For the text-containing cell, return its midpoint in [x, y] coordinate format. 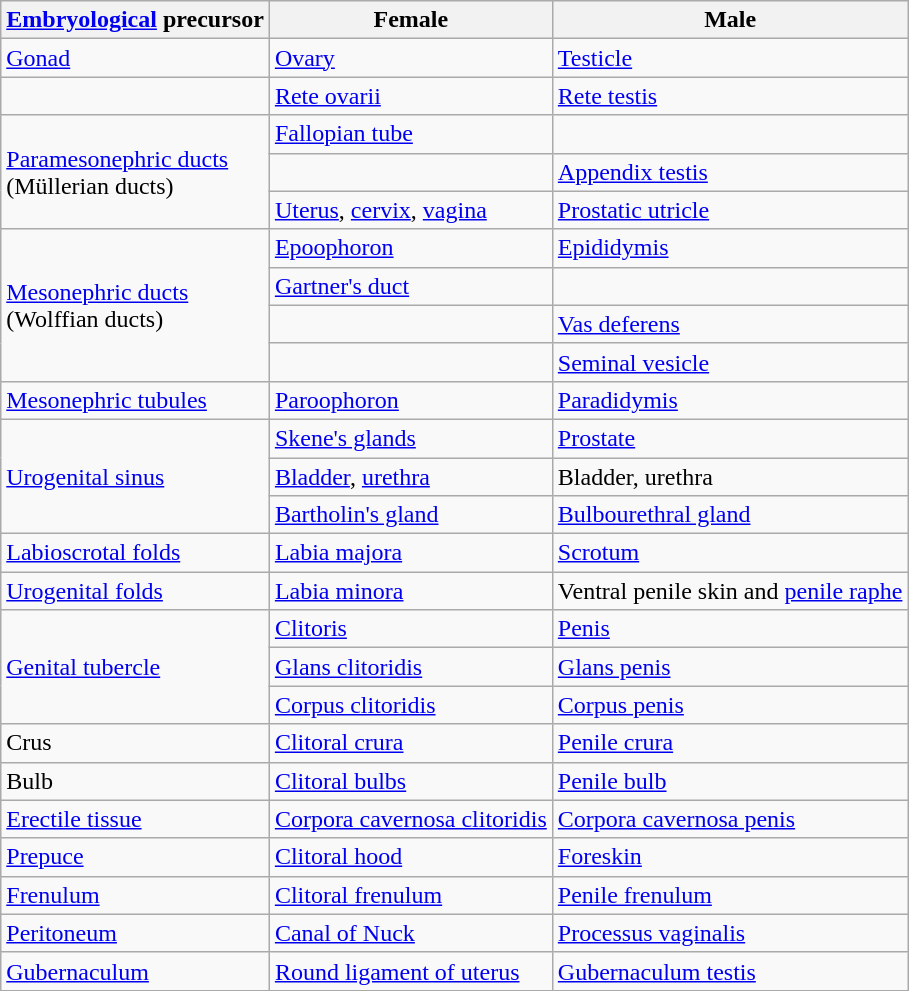
Labia majora [410, 553]
Corpus penis [730, 705]
Appendix testis [730, 172]
Clitoral hood [410, 857]
Ovary [410, 58]
Glans clitoridis [410, 667]
Clitoral frenulum [410, 895]
Gartner's duct [410, 286]
Uterus, cervix, vagina [410, 210]
Clitoral crura [410, 743]
Frenulum [136, 895]
Penile frenulum [730, 895]
Ventral penile skin and penile raphe [730, 591]
Female [410, 20]
Clitoral bulbs [410, 781]
Penile bulb [730, 781]
Canal of Nuck [410, 933]
Corpora cavernosa penis [730, 819]
Paradidymis [730, 400]
Male [730, 20]
Prostatic utricle [730, 210]
Labia minora [410, 591]
Corpora cavernosa clitoridis [410, 819]
Testicle [730, 58]
Clitoris [410, 629]
Peritoneum [136, 933]
Urogenital folds [136, 591]
Embryological precursor [136, 20]
Rete ovarii [410, 96]
Corpus clitoridis [410, 705]
Labioscrotal folds [136, 553]
Foreskin [730, 857]
Prostate [730, 438]
Seminal vesicle [730, 362]
Genital tubercle [136, 667]
Epididymis [730, 248]
Crus [136, 743]
Paroophoron [410, 400]
Gubernaculum testis [730, 971]
Mesonephric ducts(Wolffian ducts) [136, 305]
Round ligament of uterus [410, 971]
Gonad [136, 58]
Bartholin's gland [410, 515]
Vas deferens [730, 324]
Bulb [136, 781]
Glans penis [730, 667]
Bulbourethral gland [730, 515]
Rete testis [730, 96]
Penile crura [730, 743]
Prepuce [136, 857]
Processus vaginalis [730, 933]
Mesonephric tubules [136, 400]
Gubernaculum [136, 971]
Urogenital sinus [136, 476]
Paramesonephric ducts(Müllerian ducts) [136, 172]
Scrotum [730, 553]
Fallopian tube [410, 134]
Epoophoron [410, 248]
Erectile tissue [136, 819]
Skene's glands [410, 438]
Penis [730, 629]
